For the text-containing cell, return its midpoint in (x, y) coordinate format. 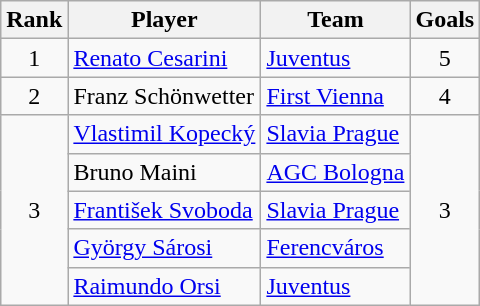
Player (164, 20)
Bruno Maini (164, 172)
Franz Schönwetter (164, 96)
František Svoboda (164, 210)
4 (445, 96)
Rank (34, 20)
Vlastimil Kopecký (164, 134)
5 (445, 58)
Renato Cesarini (164, 58)
Ferencváros (336, 248)
Team (336, 20)
Goals (445, 20)
György Sárosi (164, 248)
First Vienna (336, 96)
2 (34, 96)
AGC Bologna (336, 172)
1 (34, 58)
Raimundo Orsi (164, 286)
